Find where the given text appears and provide that cell's center as [x, y] coordinate. 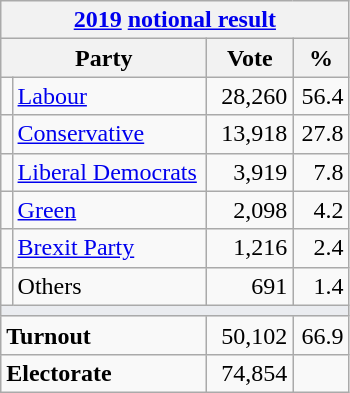
7.8 [321, 172]
Liberal Democrats [110, 172]
1.4 [321, 286]
Turnout [104, 335]
13,918 [250, 134]
2019 notional result [175, 20]
2,098 [250, 210]
% [321, 58]
Vote [250, 58]
Labour [110, 96]
56.4 [321, 96]
Others [110, 286]
2.4 [321, 248]
50,102 [250, 335]
1,216 [250, 248]
4.2 [321, 210]
Conservative [110, 134]
Party [104, 58]
66.9 [321, 335]
Brexit Party [110, 248]
28,260 [250, 96]
Green [110, 210]
3,919 [250, 172]
Electorate [104, 373]
27.8 [321, 134]
691 [250, 286]
74,854 [250, 373]
